For the text-containing cell, return its midpoint in (X, Y) coordinate format. 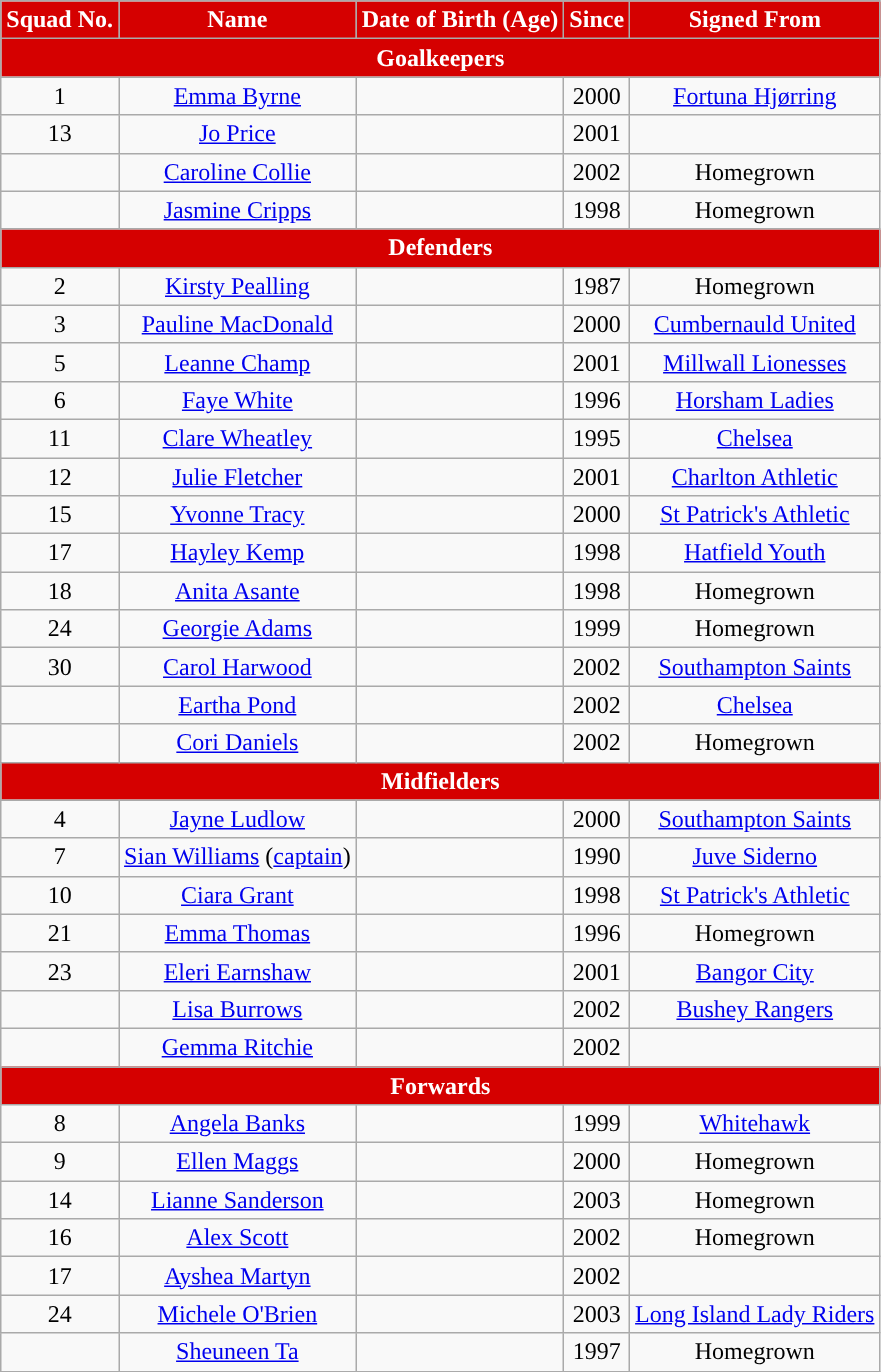
Gemma Ritchie (238, 1047)
11 (60, 438)
1995 (597, 438)
2 (60, 286)
Sheuneen Ta (238, 1352)
9 (60, 1162)
Millwall Lionesses (755, 362)
Charlton Athletic (755, 477)
Jo Price (238, 134)
Squad No. (60, 20)
Hayley Kemp (238, 553)
Name (238, 20)
Cori Daniels (238, 743)
Since (597, 20)
Ellen Maggs (238, 1162)
30 (60, 667)
12 (60, 477)
Leanne Champ (238, 362)
Caroline Collie (238, 172)
1 (60, 96)
Fortuna Hjørring (755, 96)
Midfielders (440, 781)
Michele O'Brien (238, 1314)
Eartha Pond (238, 705)
Alex Scott (238, 1238)
Emma Byrne (238, 96)
Date of Birth (Age) (460, 20)
Ciara Grant (238, 895)
1990 (597, 857)
Defenders (440, 248)
Cumbernauld United (755, 324)
6 (60, 400)
Bangor City (755, 971)
Hatfield Youth (755, 553)
21 (60, 933)
1997 (597, 1352)
Juve Siderno (755, 857)
Bushey Rangers (755, 1009)
Pauline MacDonald (238, 324)
Lisa Burrows (238, 1009)
Carol Harwood (238, 667)
23 (60, 971)
Eleri Earnshaw (238, 971)
Julie Fletcher (238, 477)
10 (60, 895)
18 (60, 591)
Horsham Ladies (755, 400)
Jayne Ludlow (238, 819)
Goalkeepers (440, 58)
16 (60, 1238)
Sian Williams (captain) (238, 857)
15 (60, 515)
8 (60, 1124)
4 (60, 819)
Lianne Sanderson (238, 1200)
Forwards (440, 1085)
Kirsty Pealling (238, 286)
Georgie Adams (238, 629)
Anita Asante (238, 591)
7 (60, 857)
14 (60, 1200)
Signed From (755, 20)
Faye White (238, 400)
1987 (597, 286)
13 (60, 134)
Emma Thomas (238, 933)
Ayshea Martyn (238, 1276)
Yvonne Tracy (238, 515)
Angela Banks (238, 1124)
Whitehawk (755, 1124)
5 (60, 362)
Clare Wheatley (238, 438)
3 (60, 324)
Jasmine Cripps (238, 210)
Long Island Lady Riders (755, 1314)
